Search for the cell housing the specified text and yield its [X, Y] center coordinate. 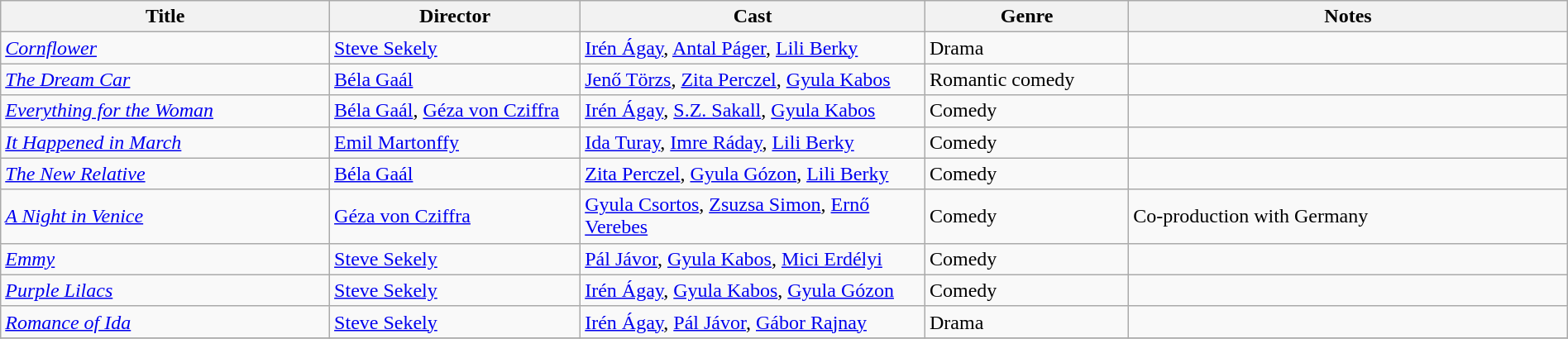
Romance of Ida [165, 322]
Emil Martonffy [455, 142]
The New Relative [165, 174]
Genre [1026, 17]
Pál Jávor, Gyula Kabos, Mici Erdélyi [753, 259]
Purple Lilacs [165, 290]
Béla Gaál, Géza von Cziffra [455, 111]
Ida Turay, Imre Ráday, Lili Berky [753, 142]
The Dream Car [165, 79]
Emmy [165, 259]
It Happened in March [165, 142]
Gyula Csortos, Zsuzsa Simon, Ernő Verebes [753, 217]
Cast [753, 17]
Irén Ágay, Antal Páger, Lili Berky [753, 48]
Director [455, 17]
Irén Ágay, Pál Jávor, Gábor Rajnay [753, 322]
A Night in Venice [165, 217]
Title [165, 17]
Irén Ágay, Gyula Kabos, Gyula Gózon [753, 290]
Jenő Törzs, Zita Perczel, Gyula Kabos [753, 79]
Cornflower [165, 48]
Everything for the Woman [165, 111]
Géza von Cziffra [455, 217]
Notes [1348, 17]
Zita Perczel, Gyula Gózon, Lili Berky [753, 174]
Irén Ágay, S.Z. Sakall, Gyula Kabos [753, 111]
Co-production with Germany [1348, 217]
Romantic comedy [1026, 79]
